Identify which cell holds the provided text, then report its (X, Y) central coordinate. 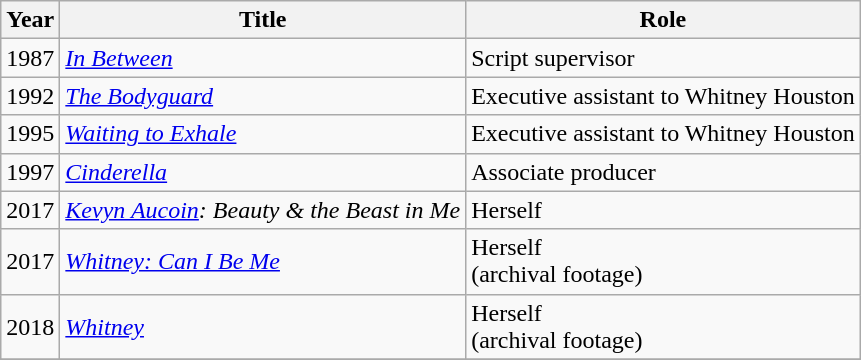
Associate producer (664, 172)
Cinderella (263, 172)
Whitney: Can I Be Me (263, 262)
In Between (263, 58)
The Bodyguard (263, 96)
Herself (664, 210)
Script supervisor (664, 58)
2018 (30, 326)
Title (263, 20)
1992 (30, 96)
1997 (30, 172)
Whitney (263, 326)
1995 (30, 134)
Kevyn Aucoin: Beauty & the Beast in Me (263, 210)
1987 (30, 58)
Waiting to Exhale (263, 134)
Role (664, 20)
Year (30, 20)
